Determine the [X, Y] coordinate at the center of the cell enclosing the given text.  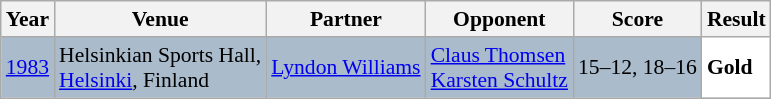
Partner [346, 19]
15–12, 18–16 [638, 68]
Helsinkian Sports Hall,Helsinki, Finland [160, 68]
Lyndon Williams [346, 68]
Gold [736, 68]
1983 [28, 68]
Year [28, 19]
Opponent [500, 19]
Claus Thomsen Karsten Schultz [500, 68]
Result [736, 19]
Venue [160, 19]
Score [638, 19]
